Find where the given text appears and provide that cell's center as [X, Y] coordinate. 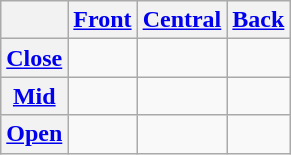
Open [34, 134]
Mid [34, 96]
Back [258, 20]
Front [102, 20]
Close [34, 58]
Central [182, 20]
